Find where the given text appears and provide that cell's center as (X, Y) coordinate. 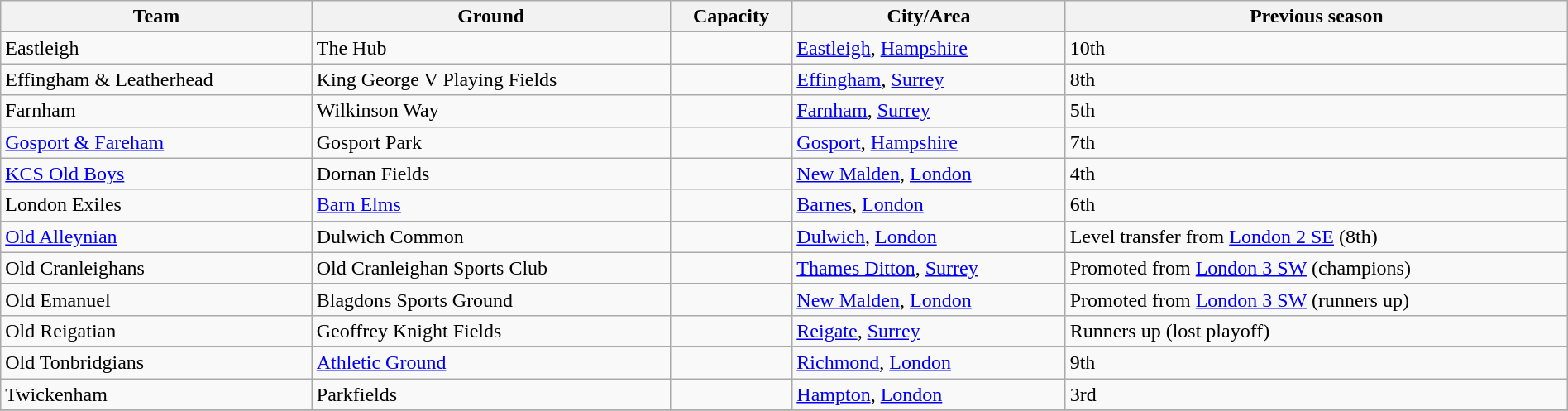
KCS Old Boys (156, 174)
Team (156, 17)
Promoted from London 3 SW (champions) (1317, 268)
Gosport Park (491, 142)
Dulwich Common (491, 237)
Old Cranleighan Sports Club (491, 268)
King George V Playing Fields (491, 79)
Gosport, Hampshire (929, 142)
Farnham, Surrey (929, 111)
Reigate, Surrey (929, 331)
Old Emanuel (156, 299)
Runners up (lost playoff) (1317, 331)
8th (1317, 79)
Wilkinson Way (491, 111)
Dornan Fields (491, 174)
Old Cranleighans (156, 268)
3rd (1317, 394)
Eastleigh, Hampshire (929, 48)
10th (1317, 48)
Old Tonbridgians (156, 362)
Farnham (156, 111)
Twickenham (156, 394)
4th (1317, 174)
Richmond, London (929, 362)
Eastleigh (156, 48)
7th (1317, 142)
9th (1317, 362)
Hampton, London (929, 394)
Old Reigatian (156, 331)
Capacity (731, 17)
Gosport & Fareham (156, 142)
Level transfer from London 2 SE (8th) (1317, 237)
The Hub (491, 48)
Dulwich, London (929, 237)
Blagdons Sports Ground (491, 299)
Barn Elms (491, 205)
City/Area (929, 17)
Athletic Ground (491, 362)
Barnes, London (929, 205)
Old Alleynian (156, 237)
Geoffrey Knight Fields (491, 331)
Previous season (1317, 17)
Effingham, Surrey (929, 79)
Promoted from London 3 SW (runners up) (1317, 299)
5th (1317, 111)
Ground (491, 17)
6th (1317, 205)
Thames Ditton, Surrey (929, 268)
Effingham & Leatherhead (156, 79)
London Exiles (156, 205)
Parkfields (491, 394)
